Return [X, Y] of the center of cell containing provided text 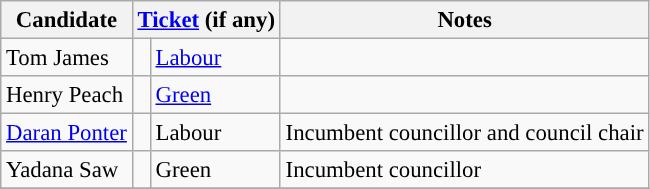
Incumbent councillor [464, 170]
Notes [464, 20]
Incumbent councillor and council chair [464, 133]
Daran Ponter [66, 133]
Tom James [66, 58]
Ticket (if any) [206, 20]
Yadana Saw [66, 170]
Henry Peach [66, 95]
Candidate [66, 20]
